For the text-containing cell, return its midpoint in [x, y] coordinate format. 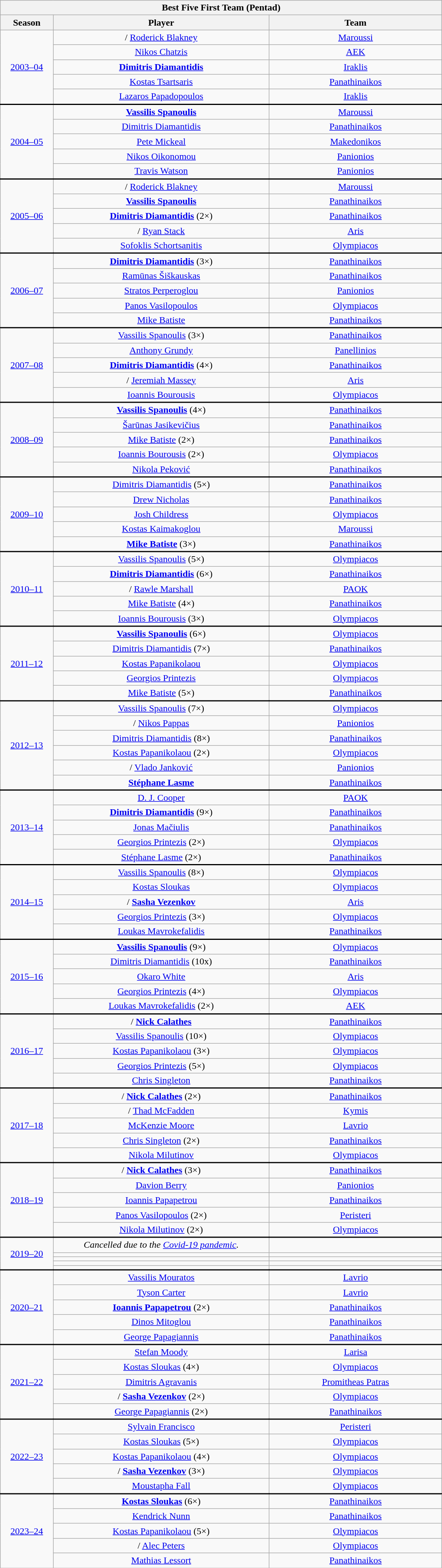
Ioannis Bourousis [161, 395]
Dimitris Agravanis [161, 1382]
Kostas Sloukas [161, 887]
Stratos Perperoglou [161, 290]
D. J. Cooper [161, 798]
Kymis [355, 1111]
Larisa [355, 1352]
/ Nick Calathes (2×) [161, 1096]
/ Nick Calathes (3×) [161, 1170]
Best Five First Team (Pentad) [221, 8]
Panos Vasilopoulos (2×) [161, 1215]
Vassilis Spanoulis (5×) [161, 559]
Kostas Sloukas (5×) [161, 1441]
Drew Nicholas [161, 499]
Mike Batiste (4×) [161, 604]
Pete Mickeal [161, 141]
Travis Watson [161, 171]
Moustapha Fall [161, 1486]
Kostas Papanikolaou (4×) [161, 1456]
Sofoklis Schortsanitis [161, 246]
Kostas Papanikolaou (5×) [161, 1531]
McKenzie Moore [161, 1125]
Vassilis Spanoulis (3×) [161, 335]
Anthony Grundy [161, 350]
Chris Singleton (2×) [161, 1140]
Cancelled due to the Covid-19 pandemic. [161, 1245]
2008–09 [27, 440]
2005–06 [27, 216]
Ioannis Papapetrou (2×) [161, 1307]
/ Ryan Stack [161, 231]
Vassilis Mouratos [161, 1277]
Dimitris Diamantidis (5×) [161, 484]
2004–05 [27, 141]
Dimitris Diamantidis (8×) [161, 738]
2011–12 [27, 664]
Dinos Mitoglou [161, 1322]
Vassilis Spanoulis (8×) [161, 872]
2016–17 [27, 1051]
Georgios Printezis (4×) [161, 991]
George Papagiannis (2×) [161, 1412]
Kostas Kaimakoglou [161, 529]
Kostas Sloukas (6×) [161, 1501]
Loukas Mavrokefalidis (2×) [161, 1006]
Nikola Milutinov [161, 1155]
Dimitris Diamantidis (6×) [161, 574]
2003–04 [27, 67]
George Papagiannis [161, 1337]
Sylvain Francisco [161, 1427]
/ Thad McFadden [161, 1111]
2017–18 [27, 1126]
Panos Vasilopoulos [161, 305]
Dimitris Diamantidis (9×) [161, 812]
Vassilis Spanoulis (9×) [161, 947]
2009–10 [27, 514]
/ Vlado Janković [161, 767]
Promitheas Patras [355, 1382]
Ioannis Bourousis (3×) [161, 619]
Kostas Papanikolaou (2×) [161, 753]
Kendrick Nunn [161, 1516]
Nikos Chatzis [161, 52]
Ioannis Papapetrou [161, 1200]
/ Sasha Vezenkov (2×) [161, 1397]
Nikola Milutinov (2×) [161, 1230]
/ Sasha Vezenkov (3×) [161, 1471]
Loukas Mavrokefalidis [161, 931]
Davion Berry [161, 1185]
Georgios Printezis [161, 678]
2022–23 [27, 1456]
Mike Batiste (2×) [161, 440]
/ Nikos Pappas [161, 723]
Dimitris Diamantidis (4×) [161, 365]
Panellinios [355, 350]
Nikola Peković [161, 470]
Dimitris Diamantidis (3×) [161, 261]
2020–21 [27, 1307]
2014–15 [27, 902]
Lazaros Papadopoulos [161, 96]
2007–08 [27, 365]
Mike Batiste [161, 320]
Kostas Tsartsaris [161, 82]
/ Nick Calathes [161, 1021]
Chris Singleton [161, 1081]
2023–24 [27, 1531]
Okaro White [161, 976]
Ioannis Bourousis (2×) [161, 454]
2012–13 [27, 745]
/ Jeremiah Massey [161, 380]
/ Rawle Marshall [161, 589]
Kostas Papanikolaou (3×) [161, 1051]
2019–20 [27, 1254]
Nikos Oikonomou [161, 156]
Vassilis Spanoulis (10×) [161, 1036]
Dimitris Diamantidis (2×) [161, 216]
Season [27, 23]
/ Sasha Vezenkov [161, 902]
Josh Childress [161, 514]
Kostas Sloukas (4×) [161, 1367]
/ Alec Peters [161, 1545]
2010–11 [27, 589]
Stéphane Lasme (2×) [161, 857]
Georgios Printezis (2×) [161, 842]
Jonas Mačiulis [161, 827]
Mathias Lessort [161, 1560]
2006–07 [27, 291]
Stefan Moody [161, 1352]
Georgios Printezis (5×) [161, 1066]
Mike Batiste (3×) [161, 544]
2013–14 [27, 827]
Dimitris Diamantidis (7×) [161, 648]
2015–16 [27, 976]
Šarūnas Jasikevičius [161, 425]
2018–19 [27, 1200]
Makedonikos [355, 141]
Player [161, 23]
Vassilis Spanoulis (6×) [161, 634]
Stéphane Lasme [161, 783]
2021–22 [27, 1382]
Mike Batiste (5×) [161, 693]
Vassilis Spanoulis (4×) [161, 410]
Tyson Carter [161, 1292]
Vassilis Spanoulis (7×) [161, 708]
Georgios Printezis (3×) [161, 917]
Dimitris Diamantidis (10x) [161, 962]
Kostas Papanikolaou [161, 664]
Ramūnas Šiškauskas [161, 276]
Team [355, 23]
